Identify which cell holds the provided text, then report its [X, Y] central coordinate. 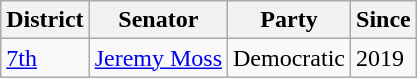
District [45, 20]
7th [45, 58]
Jeremy Moss [158, 58]
Senator [158, 20]
2019 [384, 58]
Democratic [290, 58]
Since [384, 20]
Party [290, 20]
